Return (x, y) of the center of cell containing provided text 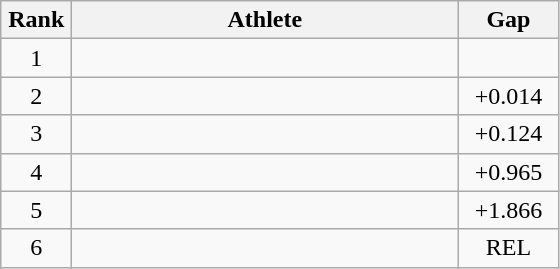
REL (508, 248)
Rank (36, 20)
+0.014 (508, 96)
Athlete (265, 20)
2 (36, 96)
6 (36, 248)
+1.866 (508, 210)
Gap (508, 20)
4 (36, 172)
1 (36, 58)
+0.965 (508, 172)
5 (36, 210)
3 (36, 134)
+0.124 (508, 134)
